Find where the given text appears and provide that cell's center as (X, Y) coordinate. 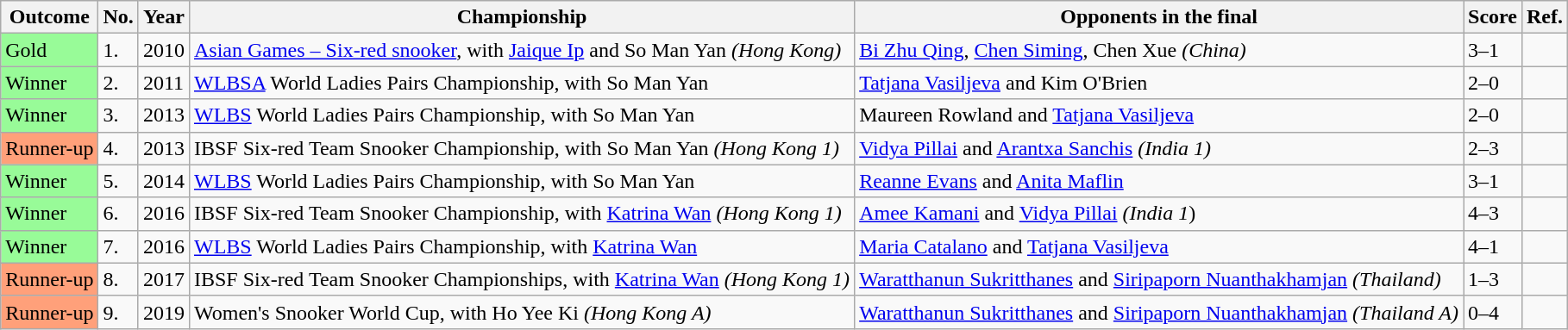
Asian Games – Six-red snooker, with Jaique Ip and So Man Yan (Hong Kong) (521, 50)
4–1 (1493, 246)
2017 (164, 279)
IBSF Six-red Team Snooker Championship, with So Man Yan (Hong Kong 1) (521, 148)
2019 (164, 312)
WLBSA World Ladies Pairs Championship, with So Man Yan (521, 83)
2. (118, 83)
4–3 (1493, 214)
Maria Catalano and Tatjana Vasiljeva (1159, 246)
Waratthanun Sukritthanes and Siripaporn Nuanthakhamjan (Thailand A) (1159, 312)
1. (118, 50)
5. (118, 181)
2010 (164, 50)
Vidya Pillai and Arantxa Sanchis (India 1) (1159, 148)
2–3 (1493, 148)
Bi Zhu Qing, Chen Siming, Chen Xue (China) (1159, 50)
Women's Snooker World Cup, with Ho Yee Ki (Hong Kong A) (521, 312)
Score (1493, 17)
Waratthanun Sukritthanes and Siripaporn Nuanthakhamjan (Thailand) (1159, 279)
Championship (521, 17)
7. (118, 246)
2011 (164, 83)
Opponents in the final (1159, 17)
Ref. (1544, 17)
0–4 (1493, 312)
Reanne Evans and Anita Maflin (1159, 181)
WLBS World Ladies Pairs Championship, with Katrina Wan (521, 246)
No. (118, 17)
Tatjana Vasiljeva and Kim O'Brien (1159, 83)
Gold (50, 50)
4. (118, 148)
Amee Kamani and Vidya Pillai (India 1) (1159, 214)
1–3 (1493, 279)
Outcome (50, 17)
IBSF Six-red Team Snooker Championship, with Katrina Wan (Hong Kong 1) (521, 214)
2014 (164, 181)
6. (118, 214)
9. (118, 312)
Maureen Rowland and Tatjana Vasiljeva (1159, 115)
IBSF Six-red Team Snooker Championships, with Katrina Wan (Hong Kong 1) (521, 279)
8. (118, 279)
Year (164, 17)
3. (118, 115)
